Identify which cell holds the provided text, then report its (x, y) central coordinate. 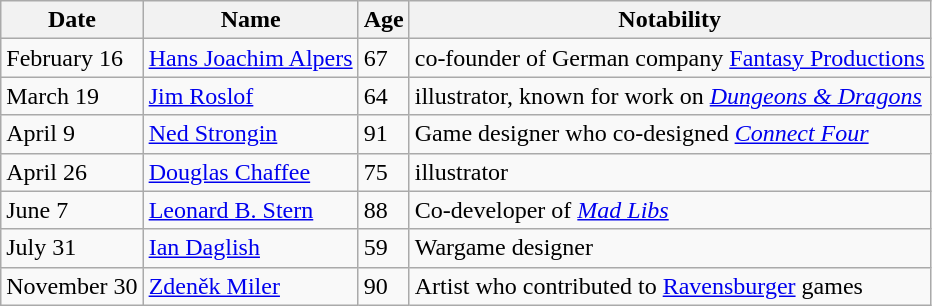
illustrator (670, 172)
March 19 (72, 96)
64 (384, 96)
Notability (670, 20)
illustrator, known for work on Dungeons & Dragons (670, 96)
April 9 (72, 134)
90 (384, 286)
59 (384, 248)
Name (250, 20)
Hans Joachim Alpers (250, 58)
Leonard B. Stern (250, 210)
June 7 (72, 210)
Game designer who co-designed Connect Four (670, 134)
Age (384, 20)
67 (384, 58)
Artist who contributed to Ravensburger games (670, 286)
Jim Roslof (250, 96)
Zdeněk Miler (250, 286)
Wargame designer (670, 248)
Date (72, 20)
April 26 (72, 172)
co-founder of German company Fantasy Productions (670, 58)
Ian Daglish (250, 248)
Co-developer of Mad Libs (670, 210)
July 31 (72, 248)
Ned Strongin (250, 134)
91 (384, 134)
Douglas Chaffee (250, 172)
November 30 (72, 286)
75 (384, 172)
88 (384, 210)
February 16 (72, 58)
